Extract the [X, Y] coordinate from the center of the cell holding the provided text.  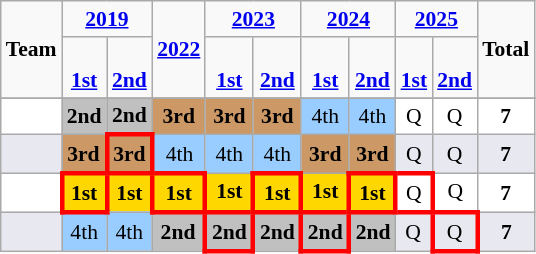
2022 [178, 50]
2024 [348, 19]
2023 [253, 19]
Team [32, 50]
Total [506, 50]
2019 [107, 19]
2025 [436, 19]
